Scan for the cell matching the given text and deliver its (X, Y) coordinate at center. 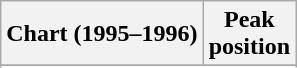
Peakposition (249, 34)
Chart (1995–1996) (102, 34)
